Scan for the cell matching the given text and deliver its [x, y] coordinate at center. 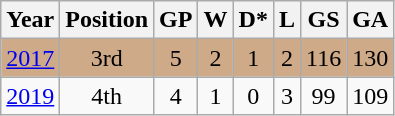
L [286, 20]
99 [323, 96]
Year [30, 20]
W [216, 20]
GS [323, 20]
109 [370, 96]
3 [286, 96]
4th [107, 96]
130 [370, 58]
0 [253, 96]
GP [176, 20]
Position [107, 20]
5 [176, 58]
116 [323, 58]
D* [253, 20]
2019 [30, 96]
4 [176, 96]
3rd [107, 58]
GA [370, 20]
2017 [30, 58]
